Output the [x, y] coordinate of the center of the cell containing the given text.  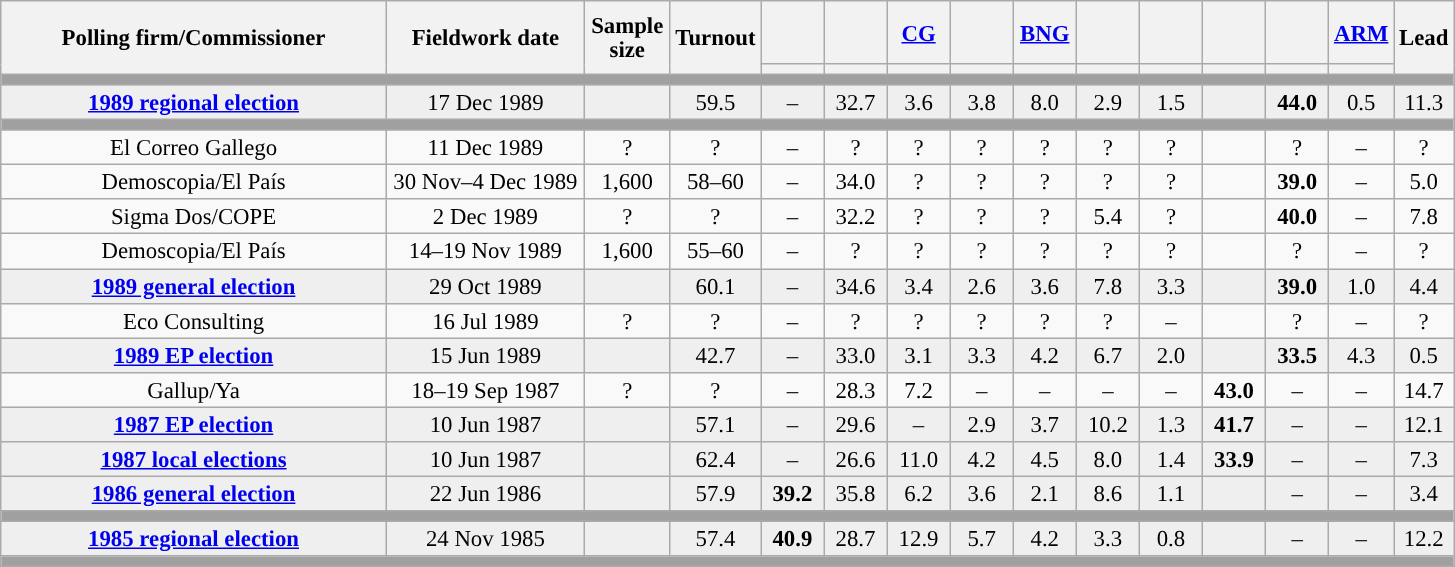
42.7 [716, 356]
2.1 [1044, 494]
5.7 [982, 538]
35.8 [856, 494]
43.0 [1234, 390]
33.9 [1234, 460]
5.4 [1108, 218]
14–19 Nov 1989 [485, 252]
60.1 [716, 286]
Gallup/Ya [194, 390]
1989 regional election [194, 102]
5.0 [1424, 182]
26.6 [856, 460]
Fieldwork date [485, 38]
29.6 [856, 424]
2.6 [982, 286]
2 Dec 1989 [485, 218]
24 Nov 1985 [485, 538]
18–19 Sep 1987 [485, 390]
22 Jun 1986 [485, 494]
ARM [1362, 32]
58–60 [716, 182]
1.4 [1170, 460]
4.3 [1362, 356]
14.7 [1424, 390]
Sigma Dos/COPE [194, 218]
7.3 [1424, 460]
40.0 [1298, 218]
62.4 [716, 460]
1.3 [1170, 424]
4.4 [1424, 286]
44.0 [1298, 102]
1.0 [1362, 286]
11 Dec 1989 [485, 148]
2.0 [1170, 356]
40.9 [792, 538]
11.0 [918, 460]
33.5 [1298, 356]
1.1 [1170, 494]
Sample size [627, 38]
El Correo Gallego [194, 148]
0.8 [1170, 538]
16 Jul 1989 [485, 320]
29 Oct 1989 [485, 286]
32.7 [856, 102]
32.2 [856, 218]
39.2 [792, 494]
BNG [1044, 32]
7.2 [918, 390]
12.2 [1424, 538]
57.4 [716, 538]
28.7 [856, 538]
30 Nov–4 Dec 1989 [485, 182]
1989 general election [194, 286]
17 Dec 1989 [485, 102]
11.3 [1424, 102]
Lead [1424, 38]
1986 general election [194, 494]
1987 EP election [194, 424]
1987 local elections [194, 460]
6.7 [1108, 356]
57.1 [716, 424]
3.1 [918, 356]
CG [918, 32]
6.2 [918, 494]
Polling firm/Commissioner [194, 38]
3.7 [1044, 424]
55–60 [716, 252]
1.5 [1170, 102]
8.6 [1108, 494]
3.8 [982, 102]
34.6 [856, 286]
34.0 [856, 182]
28.3 [856, 390]
1985 regional election [194, 538]
12.1 [1424, 424]
57.9 [716, 494]
41.7 [1234, 424]
Eco Consulting [194, 320]
15 Jun 1989 [485, 356]
59.5 [716, 102]
12.9 [918, 538]
4.5 [1044, 460]
33.0 [856, 356]
Turnout [716, 38]
1989 EP election [194, 356]
10.2 [1108, 424]
